Find where the given text appears and provide that cell's center as [X, Y] coordinate. 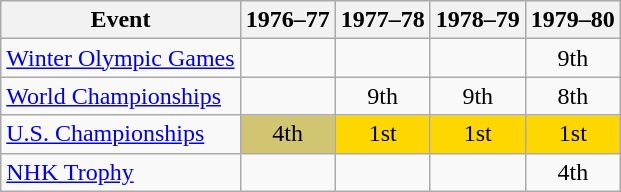
1978–79 [478, 20]
8th [572, 96]
Winter Olympic Games [120, 58]
1976–77 [288, 20]
NHK Trophy [120, 172]
Event [120, 20]
U.S. Championships [120, 134]
World Championships [120, 96]
1977–78 [382, 20]
1979–80 [572, 20]
